Detect which cell encompasses the target text, then output its [X, Y] center coordinate. 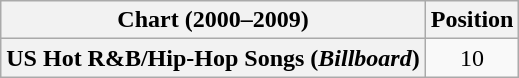
Position [472, 20]
US Hot R&B/Hip-Hop Songs (Billboard) [213, 58]
Chart (2000–2009) [213, 20]
10 [472, 58]
